Provide the (X, Y) coordinate of the cell's center where the given text is located.  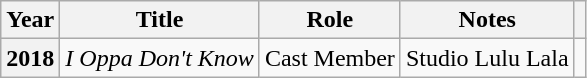
Year (30, 20)
Studio Lulu Lala (487, 58)
Notes (487, 20)
Title (160, 20)
2018 (30, 58)
Role (330, 20)
Cast Member (330, 58)
I Oppa Don't Know (160, 58)
